Output the (X, Y) coordinate of the center of the cell containing the given text.  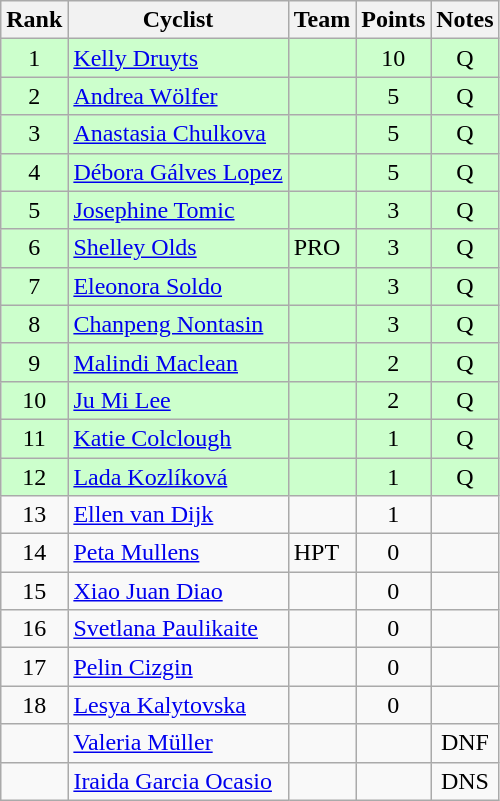
15 (34, 591)
Ju Mi Lee (178, 400)
4 (34, 172)
9 (34, 362)
Lada Kozlíková (178, 477)
14 (34, 553)
Katie Colclough (178, 438)
13 (34, 515)
8 (34, 324)
Débora Gálves Lopez (178, 172)
Andrea Wölfer (178, 96)
Shelley Olds (178, 248)
18 (34, 705)
Eleonora Soldo (178, 286)
Xiao Juan Diao (178, 591)
Kelly Druyts (178, 58)
Iraida Garcia Ocasio (178, 781)
Team (322, 20)
Rank (34, 20)
Chanpeng Nontasin (178, 324)
Valeria Müller (178, 743)
16 (34, 629)
Malindi Maclean (178, 362)
HPT (322, 553)
Lesya Kalytovska (178, 705)
DNS (465, 781)
7 (34, 286)
Svetlana Paulikaite (178, 629)
Ellen van Dijk (178, 515)
Peta Mullens (178, 553)
Notes (465, 20)
11 (34, 438)
Josephine Tomic (178, 210)
Points (394, 20)
Pelin Cizgin (178, 667)
DNF (465, 743)
PRO (322, 248)
17 (34, 667)
Anastasia Chulkova (178, 134)
6 (34, 248)
Cyclist (178, 20)
12 (34, 477)
